Locate the cell with the specified text and output its [x, y] center coordinate. 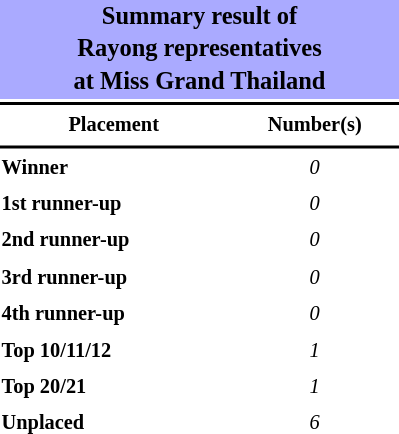
Number(s) [314, 125]
Summary result ofRayong representativesat Miss Grand Thailand [200, 50]
Winner [114, 168]
3rd runner-up [114, 278]
2nd runner-up [114, 241]
Top 10/11/12 [114, 351]
Placement [114, 125]
Top 20/21 [114, 387]
1st runner-up [114, 204]
4th runner-up [114, 314]
